For the text-containing cell, return its midpoint in [X, Y] coordinate format. 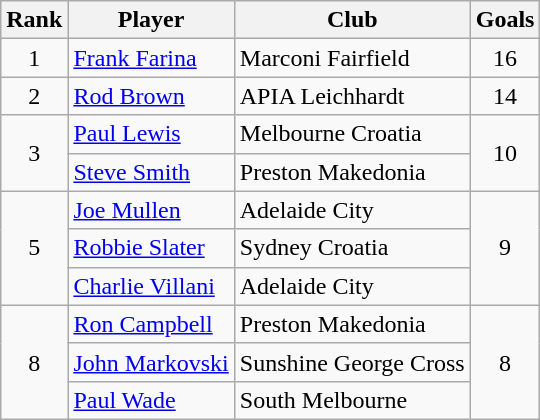
Sydney Croatia [352, 248]
5 [34, 248]
Ron Campbell [151, 324]
1 [34, 58]
2 [34, 96]
Frank Farina [151, 58]
John Markovski [151, 362]
Goals [505, 20]
Steve Smith [151, 172]
Rod Brown [151, 96]
South Melbourne [352, 400]
Marconi Fairfield [352, 58]
14 [505, 96]
Club [352, 20]
10 [505, 153]
Rank [34, 20]
Player [151, 20]
Sunshine George Cross [352, 362]
Paul Lewis [151, 134]
Charlie Villani [151, 286]
Paul Wade [151, 400]
Robbie Slater [151, 248]
16 [505, 58]
Joe Mullen [151, 210]
Melbourne Croatia [352, 134]
APIA Leichhardt [352, 96]
3 [34, 153]
9 [505, 248]
